Pinpoint the cell where the given text exists, returning its [x, y] midpoint coordinate. 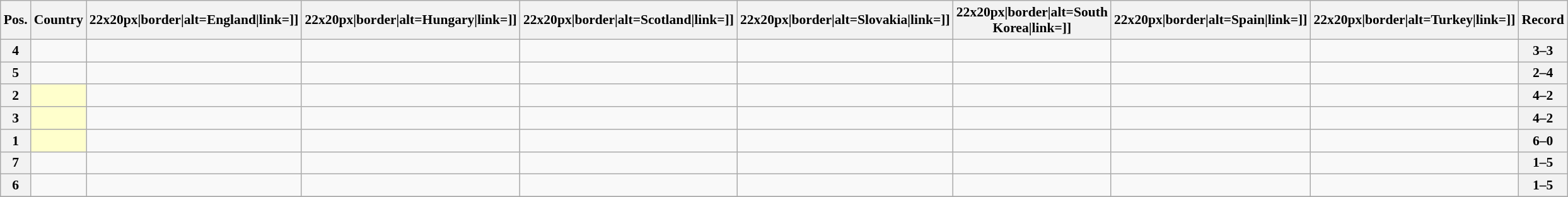
2–4 [1542, 73]
Country [59, 20]
22x20px|border|alt=South Korea|link=]] [1032, 20]
22x20px|border|alt=Hungary|link=]] [410, 20]
7 [16, 163]
6–0 [1542, 141]
22x20px|border|alt=England|link=]] [194, 20]
22x20px|border|alt=Spain|link=]] [1211, 20]
3 [16, 118]
22x20px|border|alt=Scotland|link=]] [629, 20]
4 [16, 51]
22x20px|border|alt=Turkey|link=]] [1414, 20]
Record [1542, 20]
Pos. [16, 20]
2 [16, 96]
5 [16, 73]
3–3 [1542, 51]
1 [16, 141]
6 [16, 186]
22x20px|border|alt=Slovakia|link=]] [845, 20]
